Return [x, y] of the center of cell containing provided text 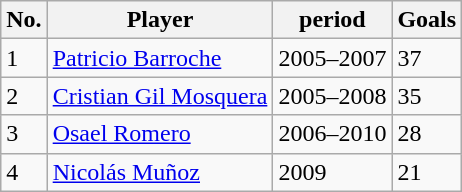
2 [24, 96]
Goals [427, 20]
21 [427, 172]
Player [160, 20]
2009 [332, 172]
2006–2010 [332, 134]
37 [427, 58]
No. [24, 20]
Osael Romero [160, 134]
4 [24, 172]
1 [24, 58]
3 [24, 134]
28 [427, 134]
Nicolás Muñoz [160, 172]
period [332, 20]
35 [427, 96]
2005–2007 [332, 58]
2005–2008 [332, 96]
Patricio Barroche [160, 58]
Cristian Gil Mosquera [160, 96]
